Provide the [x, y] coordinate of the cell's center where the given text is located.  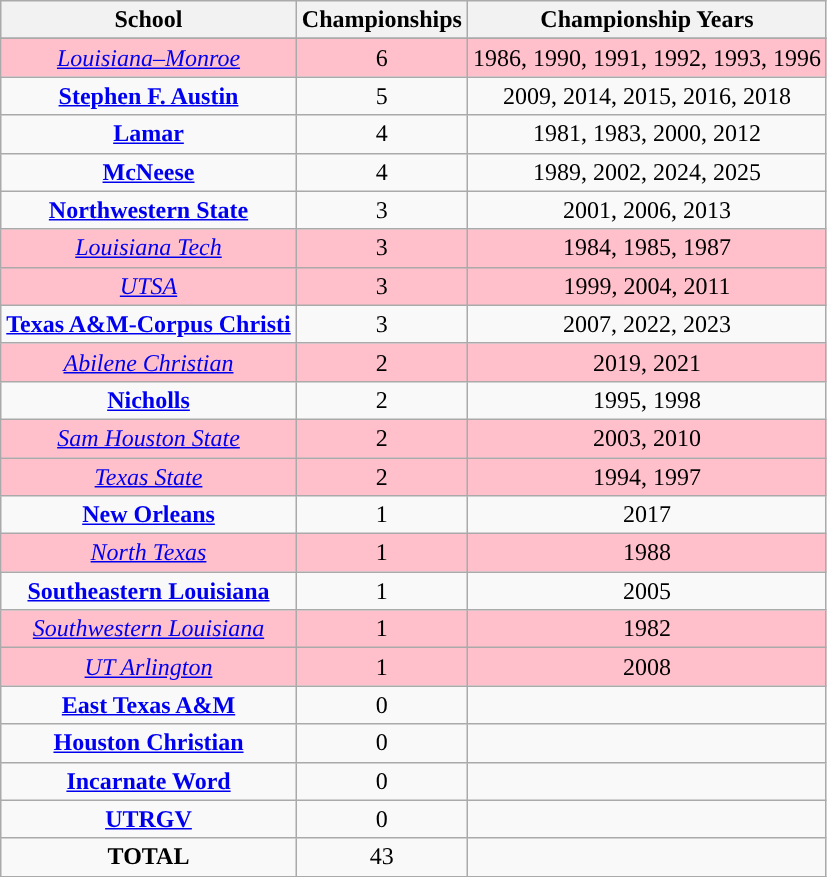
1981, 1983, 2000, 2012 [646, 134]
Sam Houston State [149, 438]
Northwestern State [149, 210]
Incarnate Word [149, 781]
East Texas A&M [149, 705]
Texas State [149, 477]
Houston Christian [149, 743]
2001, 2006, 2013 [646, 210]
TOTAL [149, 857]
1995, 1998 [646, 400]
1988 [646, 553]
2008 [646, 667]
2019, 2021 [646, 362]
Abilene Christian [149, 362]
1986, 1990, 1991, 1992, 1993, 1996 [646, 58]
North Texas [149, 553]
1989, 2002, 2024, 2025 [646, 172]
2009, 2014, 2015, 2016, 2018 [646, 96]
Louisiana–Monroe [149, 58]
6 [382, 58]
Championship Years [646, 20]
Southeastern Louisiana [149, 591]
1984, 1985, 1987 [646, 248]
43 [382, 857]
2017 [646, 515]
Stephen F. Austin [149, 96]
Championships [382, 20]
Texas A&M-Corpus Christi [149, 324]
5 [382, 96]
UT Arlington [149, 667]
UTSA [149, 286]
2003, 2010 [646, 438]
2007, 2022, 2023 [646, 324]
Nicholls [149, 400]
1982 [646, 629]
Lamar [149, 134]
UTRGV [149, 819]
New Orleans [149, 515]
Southwestern Louisiana [149, 629]
McNeese [149, 172]
1994, 1997 [646, 477]
Louisiana Tech [149, 248]
School [149, 20]
1999, 2004, 2011 [646, 286]
2005 [646, 591]
